Locate the cell with the specified text and output its (x, y) center coordinate. 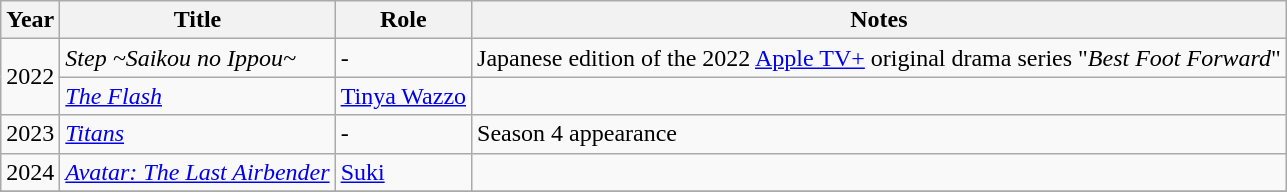
2024 (30, 172)
The Flash (198, 96)
Titans (198, 134)
Suki (403, 172)
Season 4 appearance (880, 134)
Notes (880, 20)
Japanese edition of the 2022 Apple TV+ original drama series "Best Foot Forward" (880, 58)
Avatar: The Last Airbender (198, 172)
Step ~Saikou no Ippou~ (198, 58)
Tinya Wazzo (403, 96)
Role (403, 20)
2022 (30, 77)
Year (30, 20)
Title (198, 20)
2023 (30, 134)
